Provide the (X, Y) coordinate of the cell's center where the given text is located.  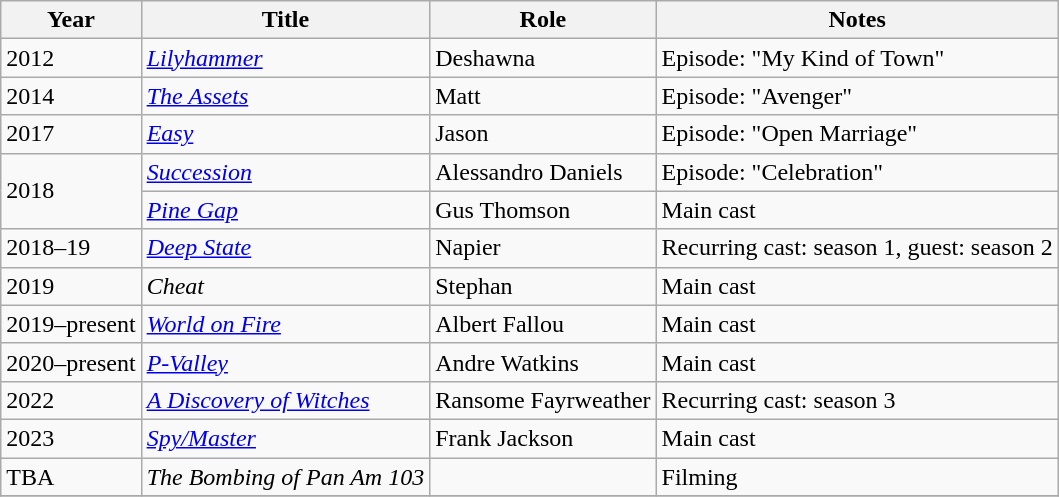
2017 (71, 134)
Year (71, 20)
2022 (71, 400)
Gus Thomson (543, 210)
Title (286, 20)
Episode: "Celebration" (857, 172)
2012 (71, 58)
Recurring cast: season 3 (857, 400)
Alessandro Daniels (543, 172)
Ransome Fayrweather (543, 400)
Deshawna (543, 58)
2019–present (71, 324)
2018 (71, 191)
Pine Gap (286, 210)
2019 (71, 286)
Albert Fallou (543, 324)
Frank Jackson (543, 438)
World on Fire (286, 324)
Lilyhammer (286, 58)
A Discovery of Witches (286, 400)
Recurring cast: season 1, guest: season 2 (857, 248)
Andre Watkins (543, 362)
Episode: "My Kind of Town" (857, 58)
The Bombing of Pan Am 103 (286, 477)
Spy/Master (286, 438)
Episode: "Avenger" (857, 96)
Matt (543, 96)
2023 (71, 438)
Stephan (543, 286)
Filming (857, 477)
P-Valley (286, 362)
Cheat (286, 286)
Role (543, 20)
2018–19 (71, 248)
Jason (543, 134)
Succession (286, 172)
Napier (543, 248)
2020–present (71, 362)
Easy (286, 134)
TBA (71, 477)
Episode: "Open Marriage" (857, 134)
Notes (857, 20)
2014 (71, 96)
Deep State (286, 248)
The Assets (286, 96)
